Return the (X, Y) coordinate for the center point of the cell that contains the specified text.  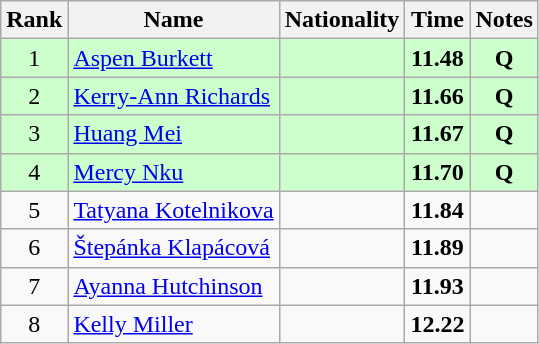
5 (34, 210)
Notes (504, 20)
11.89 (438, 248)
12.22 (438, 324)
8 (34, 324)
7 (34, 286)
Ayanna Hutchinson (174, 286)
4 (34, 172)
Huang Mei (174, 134)
Time (438, 20)
Rank (34, 20)
11.93 (438, 286)
Kelly Miller (174, 324)
2 (34, 96)
Tatyana Kotelnikova (174, 210)
11.67 (438, 134)
Nationality (342, 20)
6 (34, 248)
11.70 (438, 172)
Kerry-Ann Richards (174, 96)
3 (34, 134)
11.66 (438, 96)
Mercy Nku (174, 172)
Aspen Burkett (174, 58)
11.48 (438, 58)
Name (174, 20)
11.84 (438, 210)
Štepánka Klapácová (174, 248)
1 (34, 58)
